From the cell containing the given text, extract its center point as [X, Y] coordinate. 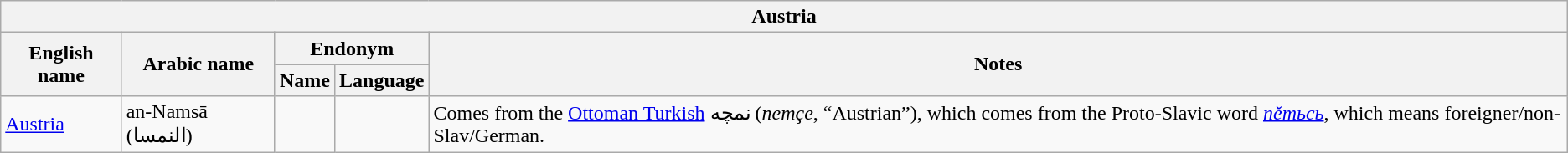
Comes from the Ottoman Turkish نمچه (nemçe, “Austrian”), which comes from the Proto-Slavic word němьcь, which means foreigner/non-Slav/German. [998, 124]
Arabic name [198, 64]
Name [305, 80]
Language [382, 80]
an-Namsā (النمسا) [198, 124]
Endonym [352, 48]
Notes [998, 64]
English name [61, 64]
